Search for the cell housing the specified text and yield its [x, y] center coordinate. 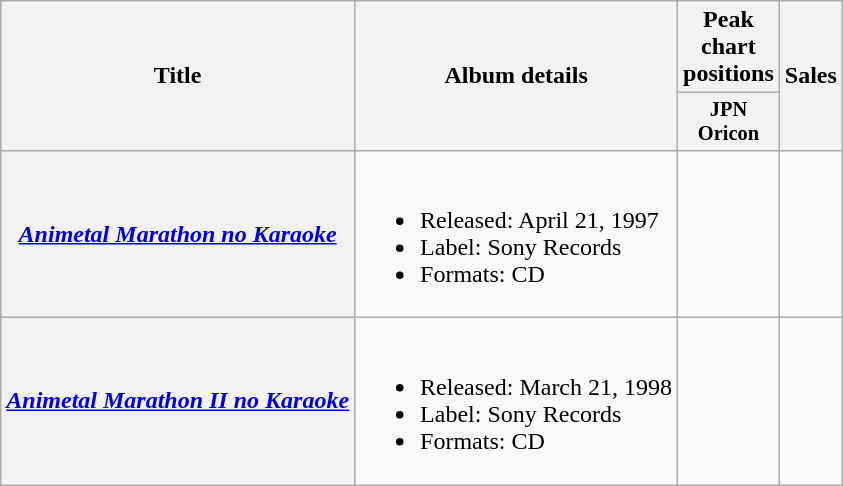
JPNOricon [729, 122]
Sales [810, 76]
Animetal Marathon no Karaoke [178, 234]
Album details [516, 76]
Animetal Marathon II no Karaoke [178, 402]
Released: March 21, 1998Label: Sony RecordsFormats: CD [516, 402]
Title [178, 76]
Peak chart positions [729, 47]
Released: April 21, 1997Label: Sony RecordsFormats: CD [516, 234]
